Return the (x, y) coordinate for the center point of the cell that contains the specified text.  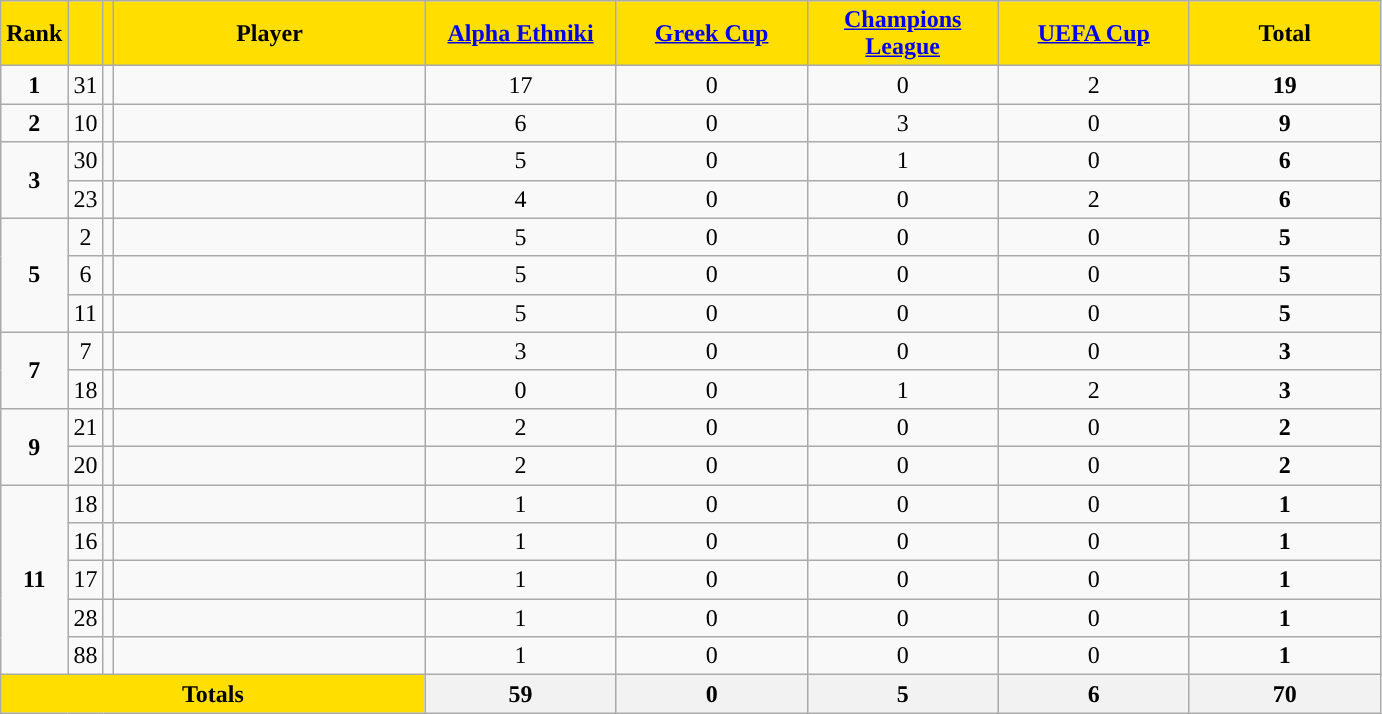
Totals (213, 694)
19 (1284, 85)
UEFA Cup (1094, 34)
Total (1284, 34)
16 (86, 542)
21 (86, 427)
Rank (34, 34)
Player (270, 34)
70 (1284, 694)
88 (86, 656)
59 (520, 694)
4 (520, 199)
10 (86, 123)
20 (86, 465)
31 (86, 85)
30 (86, 161)
Greek Cup (712, 34)
23 (86, 199)
28 (86, 618)
Alpha Ethniki (520, 34)
Champions League (902, 34)
